Search for the cell housing the specified text and yield its [X, Y] center coordinate. 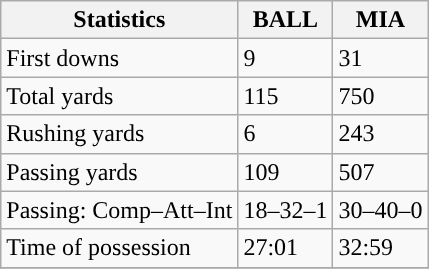
Statistics [120, 20]
Passing: Comp–Att–Int [120, 210]
18–32–1 [286, 210]
Rushing yards [120, 134]
9 [286, 58]
BALL [286, 20]
115 [286, 96]
Total yards [120, 96]
MIA [380, 20]
31 [380, 58]
First downs [120, 58]
243 [380, 134]
109 [286, 172]
Time of possession [120, 248]
750 [380, 96]
507 [380, 172]
6 [286, 134]
30–40–0 [380, 210]
32:59 [380, 248]
Passing yards [120, 172]
27:01 [286, 248]
